Return the [X, Y] coordinate for the center point of the cell that contains the specified text.  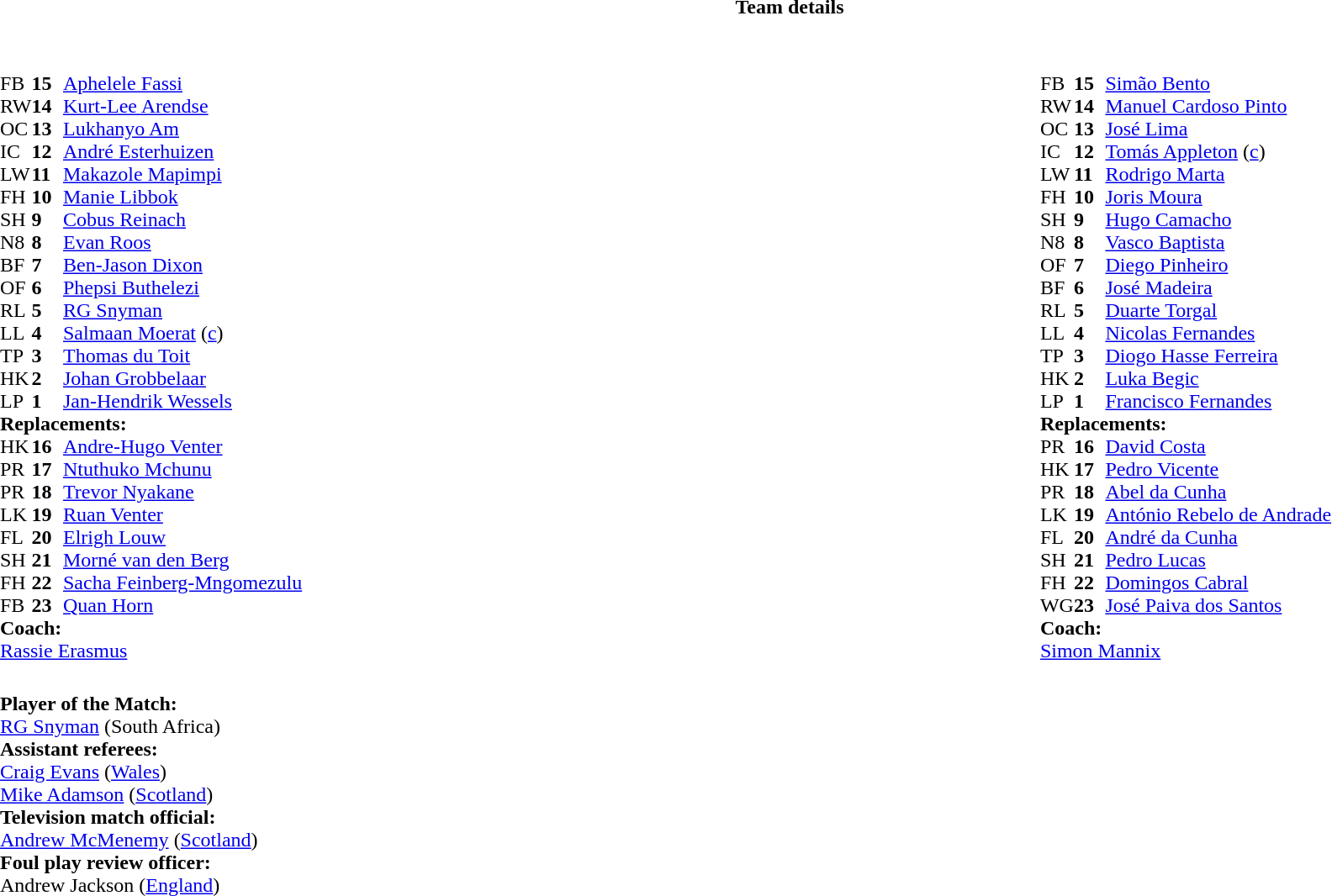
Cobus Reinach [182, 220]
Manie Libbok [182, 197]
WG [1057, 605]
Joris Moura [1218, 197]
Pedro Vicente [1218, 469]
Andre-Hugo Venter [182, 447]
Duarte Torgal [1218, 311]
Simão Bento [1218, 84]
Rassie Erasmus [151, 651]
Evan Roos [182, 242]
Domingos Cabral [1218, 583]
José Lima [1218, 129]
Luka Begic [1218, 378]
Lukhanyo Am [182, 129]
Phepsi Buthelezi [182, 287]
Trevor Nyakane [182, 493]
Kurt-Lee Arendse [182, 106]
Aphelele Fassi [182, 84]
Simon Mannix [1186, 651]
Pedro Lucas [1218, 560]
André da Cunha [1218, 538]
Salmaan Moerat (c) [182, 333]
Thomas du Toit [182, 356]
Quan Horn [182, 605]
Tomás Appleton (c) [1218, 151]
Vasco Baptista [1218, 242]
Elrigh Louw [182, 538]
Makazole Mapimpi [182, 175]
André Esterhuizen [182, 151]
José Paiva dos Santos [1218, 605]
Ruan Venter [182, 514]
José Madeira [1218, 287]
David Costa [1218, 447]
Hugo Camacho [1218, 220]
Diogo Hasse Ferreira [1218, 356]
Ntuthuko Mchunu [182, 469]
Morné van den Berg [182, 560]
Ben-Jason Dixon [182, 266]
Rodrigo Marta [1218, 175]
Diego Pinheiro [1218, 266]
Sacha Feinberg-Mngomezulu [182, 583]
António Rebelo de Andrade [1218, 514]
Manuel Cardoso Pinto [1218, 106]
RG Snyman [182, 311]
Johan Grobbelaar [182, 378]
Jan-Hendrik Wessels [182, 402]
Francisco Fernandes [1218, 402]
Abel da Cunha [1218, 493]
Nicolas Fernandes [1218, 333]
